Find where the given text appears and provide that cell's center as (X, Y) coordinate. 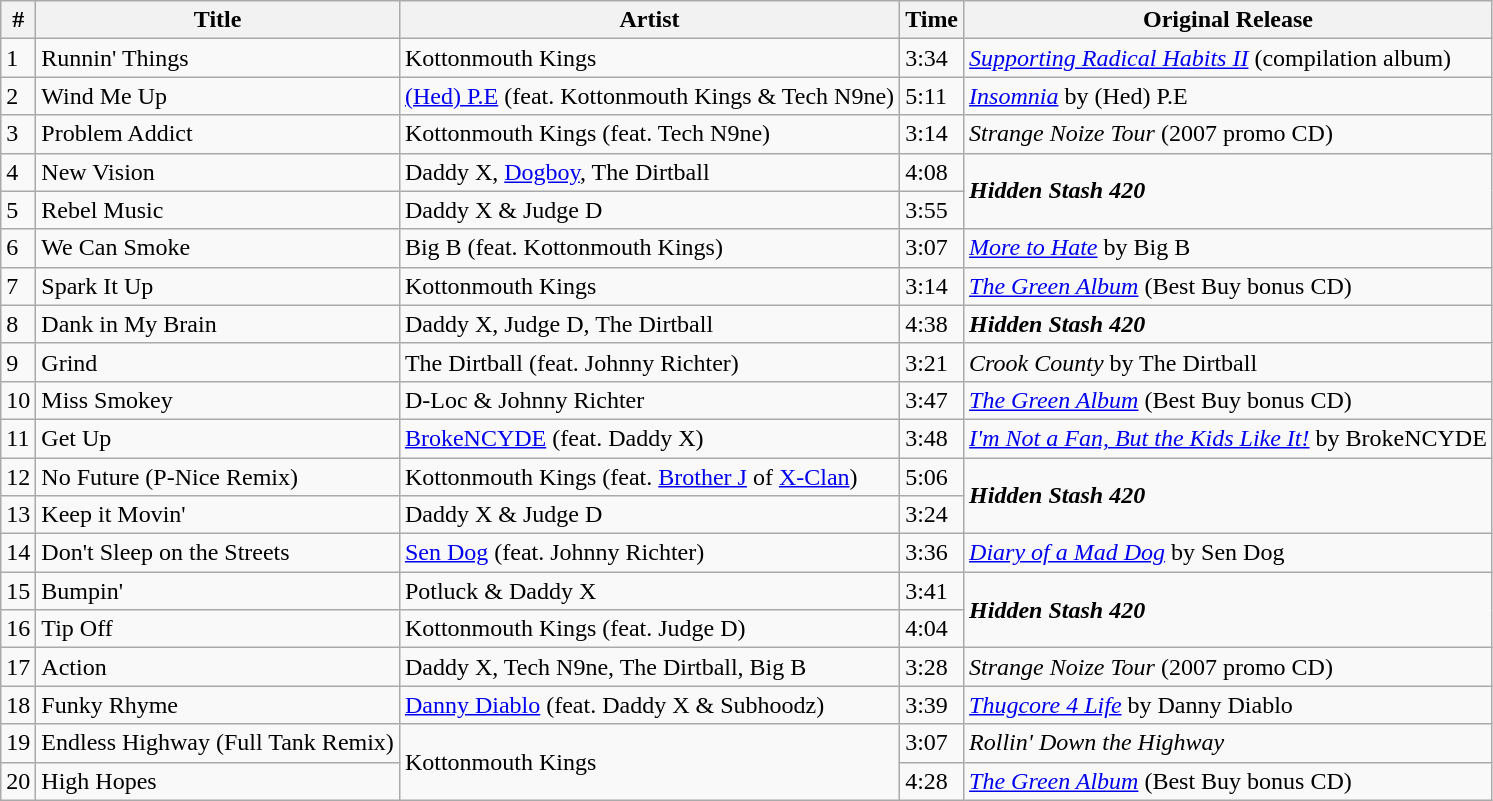
13 (18, 515)
6 (18, 248)
1 (18, 58)
3:28 (932, 667)
14 (18, 553)
D-Loc & Johnny Richter (649, 400)
19 (18, 743)
(Hed) P.E (feat. Kottonmouth Kings & Tech N9ne) (649, 96)
3:34 (932, 58)
5:11 (932, 96)
Big B (feat. Kottonmouth Kings) (649, 248)
Miss Smokey (218, 400)
Original Release (1228, 20)
3:39 (932, 705)
Danny Diablo (feat. Daddy X & Subhoodz) (649, 705)
Diary of a Mad Dog by Sen Dog (1228, 553)
No Future (P-Nice Remix) (218, 477)
Rollin' Down the Highway (1228, 743)
18 (18, 705)
11 (18, 438)
Action (218, 667)
Crook County by The Dirtball (1228, 362)
3:24 (932, 515)
15 (18, 591)
I'm Not a Fan, But the Kids Like It! by BrokeNCYDE (1228, 438)
4 (18, 172)
Potluck & Daddy X (649, 591)
Runnin' Things (218, 58)
New Vision (218, 172)
Problem Addict (218, 134)
Title (218, 20)
16 (18, 629)
High Hopes (218, 781)
5:06 (932, 477)
Thugcore 4 Life by Danny Diablo (1228, 705)
7 (18, 286)
Spark It Up (218, 286)
3:21 (932, 362)
Artist (649, 20)
Daddy X, Tech N9ne, The Dirtball, Big B (649, 667)
8 (18, 324)
Dank in My Brain (218, 324)
Insomnia by (Hed) P.E (1228, 96)
10 (18, 400)
3:55 (932, 210)
Grind (218, 362)
Time (932, 20)
20 (18, 781)
Tip Off (218, 629)
Rebel Music (218, 210)
3:36 (932, 553)
Funky Rhyme (218, 705)
Endless Highway (Full Tank Remix) (218, 743)
12 (18, 477)
4:28 (932, 781)
Keep it Movin' (218, 515)
Bumpin' (218, 591)
Kottonmouth Kings (feat. Brother J of X-Clan) (649, 477)
Kottonmouth Kings (feat. Tech N9ne) (649, 134)
4:08 (932, 172)
2 (18, 96)
Supporting Radical Habits II (compilation album) (1228, 58)
BrokeNCYDE (feat. Daddy X) (649, 438)
3:41 (932, 591)
17 (18, 667)
# (18, 20)
5 (18, 210)
Kottonmouth Kings (feat. Judge D) (649, 629)
9 (18, 362)
4:04 (932, 629)
Sen Dog (feat. Johnny Richter) (649, 553)
Daddy X, Dogboy, The Dirtball (649, 172)
3:47 (932, 400)
Wind Me Up (218, 96)
We Can Smoke (218, 248)
The Dirtball (feat. Johnny Richter) (649, 362)
Don't Sleep on the Streets (218, 553)
3 (18, 134)
4:38 (932, 324)
Daddy X, Judge D, The Dirtball (649, 324)
3:48 (932, 438)
More to Hate by Big B (1228, 248)
Get Up (218, 438)
